Find where the given text appears and provide that cell's center as [X, Y] coordinate. 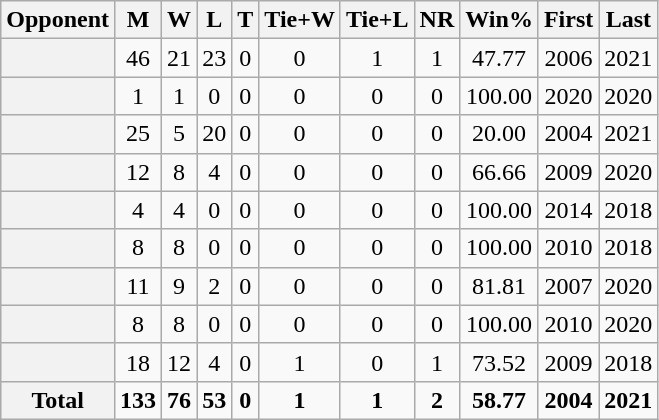
20 [214, 134]
53 [214, 400]
9 [180, 286]
73.52 [500, 362]
5 [180, 134]
M [138, 20]
NR [437, 20]
81.81 [500, 286]
Total [58, 400]
Last [628, 20]
58.77 [500, 400]
Tie+L [377, 20]
133 [138, 400]
20.00 [500, 134]
23 [214, 58]
25 [138, 134]
46 [138, 58]
Tie+W [300, 20]
Opponent [58, 20]
2014 [568, 210]
11 [138, 286]
W [180, 20]
76 [180, 400]
2007 [568, 286]
21 [180, 58]
First [568, 20]
L [214, 20]
2006 [568, 58]
47.77 [500, 58]
Win% [500, 20]
18 [138, 362]
T [246, 20]
66.66 [500, 172]
